Detect which cell encompasses the target text, then output its (X, Y) center coordinate. 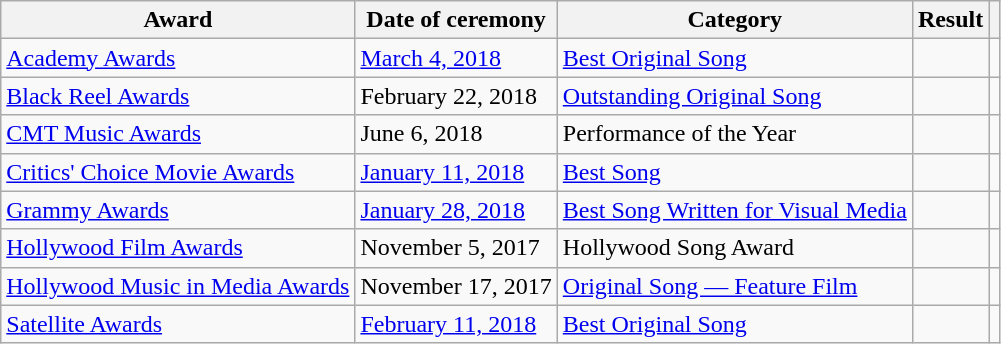
Best Song (734, 172)
CMT Music Awards (178, 134)
Outstanding Original Song (734, 96)
January 11, 2018 (456, 172)
Category (734, 20)
June 6, 2018 (456, 134)
February 22, 2018 (456, 96)
Black Reel Awards (178, 96)
November 17, 2017 (456, 286)
Hollywood Song Award (734, 248)
Hollywood Film Awards (178, 248)
November 5, 2017 (456, 248)
Award (178, 20)
Date of ceremony (456, 20)
Performance of the Year (734, 134)
Grammy Awards (178, 210)
Result (950, 20)
Original Song — Feature Film (734, 286)
Hollywood Music in Media Awards (178, 286)
Best Song Written for Visual Media (734, 210)
Academy Awards (178, 58)
January 28, 2018 (456, 210)
Critics' Choice Movie Awards (178, 172)
February 11, 2018 (456, 324)
March 4, 2018 (456, 58)
Satellite Awards (178, 324)
